Extract the (X, Y) coordinate from the center of the cell holding the provided text.  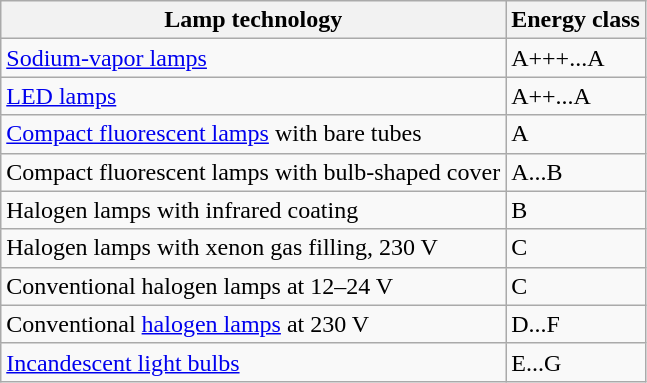
A++...A (576, 96)
Energy class (576, 20)
Compact fluorescent lamps with bulb-shaped cover (254, 172)
Incandescent light bulbs (254, 362)
Lamp technology (254, 20)
Halogen lamps with xenon gas filling, 230 V (254, 248)
B (576, 210)
Sodium-vapor lamps (254, 58)
E...G (576, 362)
Compact fluorescent lamps with bare tubes (254, 134)
LED lamps (254, 96)
D...F (576, 324)
A (576, 134)
Conventional halogen lamps at 230 V (254, 324)
Conventional halogen lamps at 12–24 V (254, 286)
Halogen lamps with infrared coating (254, 210)
A+++...A (576, 58)
A...B (576, 172)
